Pinpoint the cell where the given text exists, returning its [X, Y] midpoint coordinate. 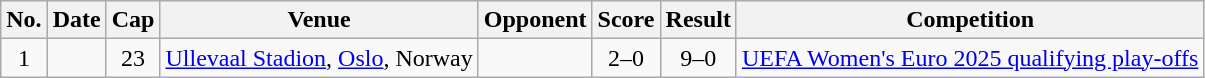
Competition [970, 20]
UEFA Women's Euro 2025 qualifying play-offs [970, 58]
Date [76, 20]
2–0 [626, 58]
Cap [133, 20]
23 [133, 58]
Ullevaal Stadion, Oslo, Norway [319, 58]
Opponent [535, 20]
9–0 [698, 58]
Score [626, 20]
Venue [319, 20]
Result [698, 20]
No. [24, 20]
1 [24, 58]
